Detect which cell encompasses the target text, then output its (X, Y) center coordinate. 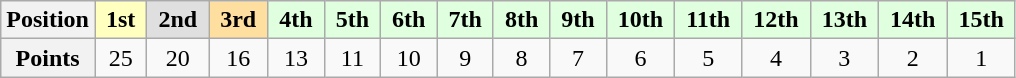
10th (640, 20)
16 (238, 58)
9 (465, 58)
25 (120, 58)
8 (521, 58)
8th (521, 20)
13th (844, 20)
10 (409, 58)
2 (913, 58)
11 (352, 58)
3rd (238, 20)
12th (776, 20)
4 (776, 58)
1st (120, 20)
2nd (178, 20)
6th (409, 20)
Position (48, 20)
9th (578, 20)
7th (465, 20)
20 (178, 58)
6 (640, 58)
14th (913, 20)
1 (981, 58)
Points (48, 58)
4th (296, 20)
5th (352, 20)
13 (296, 58)
7 (578, 58)
11th (708, 20)
5 (708, 58)
15th (981, 20)
3 (844, 58)
